Provide the (x, y) coordinate of the cell's center where the given text is located.  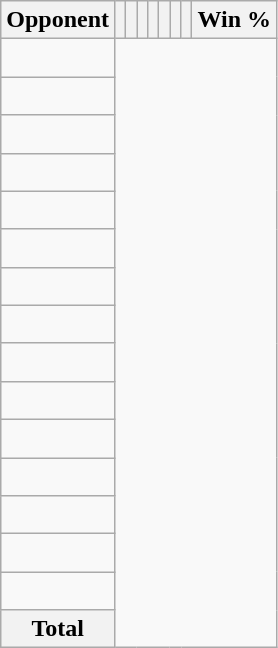
Win % (234, 20)
Total (58, 629)
Opponent (58, 20)
